Capture the cell that displays the provided text and extract its (x, y) central coordinate. 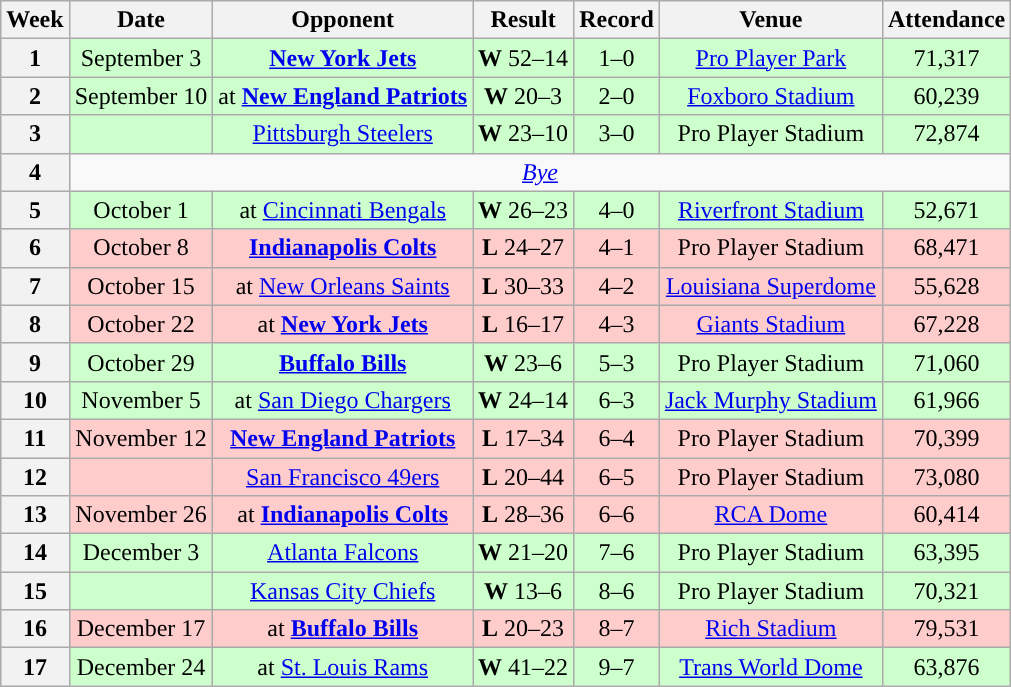
W 20–3 (524, 96)
52,671 (946, 210)
W 52–14 (524, 58)
RCA Dome (770, 515)
San Francisco 49ers (343, 477)
79,531 (946, 629)
October 29 (141, 362)
December 3 (141, 553)
Buffalo Bills (343, 362)
at San Diego Chargers (343, 400)
Record (617, 20)
15 (35, 591)
10 (35, 400)
16 (35, 629)
Venue (770, 20)
October 22 (141, 324)
Kansas City Chiefs (343, 591)
2–0 (617, 96)
L 17–34 (524, 438)
1–0 (617, 58)
L 20–23 (524, 629)
71,317 (946, 58)
55,628 (946, 286)
4–0 (617, 210)
Riverfront Stadium (770, 210)
at New England Patriots (343, 96)
7–6 (617, 553)
4–1 (617, 248)
December 17 (141, 629)
4–3 (617, 324)
W 26–23 (524, 210)
L 16–17 (524, 324)
17 (35, 667)
New England Patriots (343, 438)
8 (35, 324)
L 28–36 (524, 515)
L 20–44 (524, 477)
September 10 (141, 96)
Foxboro Stadium (770, 96)
12 (35, 477)
7 (35, 286)
4 (35, 172)
73,080 (946, 477)
Jack Murphy Stadium (770, 400)
September 3 (141, 58)
Attendance (946, 20)
68,471 (946, 248)
14 (35, 553)
11 (35, 438)
71,060 (946, 362)
Rich Stadium (770, 629)
at Indianapolis Colts (343, 515)
Louisiana Superdome (770, 286)
October 1 (141, 210)
8–6 (617, 591)
November 26 (141, 515)
60,414 (946, 515)
67,228 (946, 324)
Trans World Dome (770, 667)
Date (141, 20)
at St. Louis Rams (343, 667)
6–4 (617, 438)
8–7 (617, 629)
Indianapolis Colts (343, 248)
Bye (540, 172)
October 8 (141, 248)
6–6 (617, 515)
November 12 (141, 438)
70,321 (946, 591)
W 24–14 (524, 400)
3 (35, 134)
6–5 (617, 477)
December 24 (141, 667)
at Cincinnati Bengals (343, 210)
60,239 (946, 96)
W 41–22 (524, 667)
9–7 (617, 667)
L 24–27 (524, 248)
W 23–10 (524, 134)
61,966 (946, 400)
Giants Stadium (770, 324)
at New Orleans Saints (343, 286)
W 23–6 (524, 362)
63,395 (946, 553)
New York Jets (343, 58)
W 13–6 (524, 591)
70,399 (946, 438)
W 21–20 (524, 553)
L 30–33 (524, 286)
13 (35, 515)
Opponent (343, 20)
9 (35, 362)
at New York Jets (343, 324)
5 (35, 210)
October 15 (141, 286)
2 (35, 96)
72,874 (946, 134)
6 (35, 248)
6–3 (617, 400)
5–3 (617, 362)
Result (524, 20)
Atlanta Falcons (343, 553)
63,876 (946, 667)
Week (35, 20)
at Buffalo Bills (343, 629)
3–0 (617, 134)
Pro Player Park (770, 58)
4–2 (617, 286)
November 5 (141, 400)
1 (35, 58)
Pittsburgh Steelers (343, 134)
